Identify which cell holds the provided text, then report its (x, y) central coordinate. 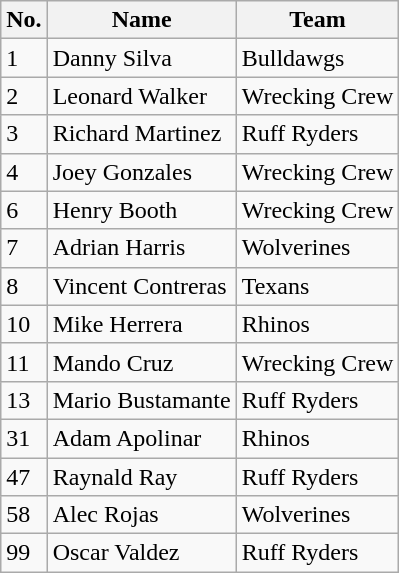
13 (24, 400)
Mando Cruz (142, 362)
3 (24, 134)
99 (24, 553)
Name (142, 20)
Mario Bustamante (142, 400)
6 (24, 210)
8 (24, 286)
Mike Herrera (142, 324)
Bulldawgs (318, 58)
Adam Apolinar (142, 438)
58 (24, 515)
31 (24, 438)
Richard Martinez (142, 134)
Leonard Walker (142, 96)
Joey Gonzales (142, 172)
Raynald Ray (142, 477)
7 (24, 248)
47 (24, 477)
Team (318, 20)
No. (24, 20)
Texans (318, 286)
10 (24, 324)
Vincent Contreras (142, 286)
Alec Rojas (142, 515)
Danny Silva (142, 58)
Oscar Valdez (142, 553)
Adrian Harris (142, 248)
11 (24, 362)
2 (24, 96)
1 (24, 58)
Henry Booth (142, 210)
4 (24, 172)
